Pinpoint the cell where the given text exists, returning its [X, Y] midpoint coordinate. 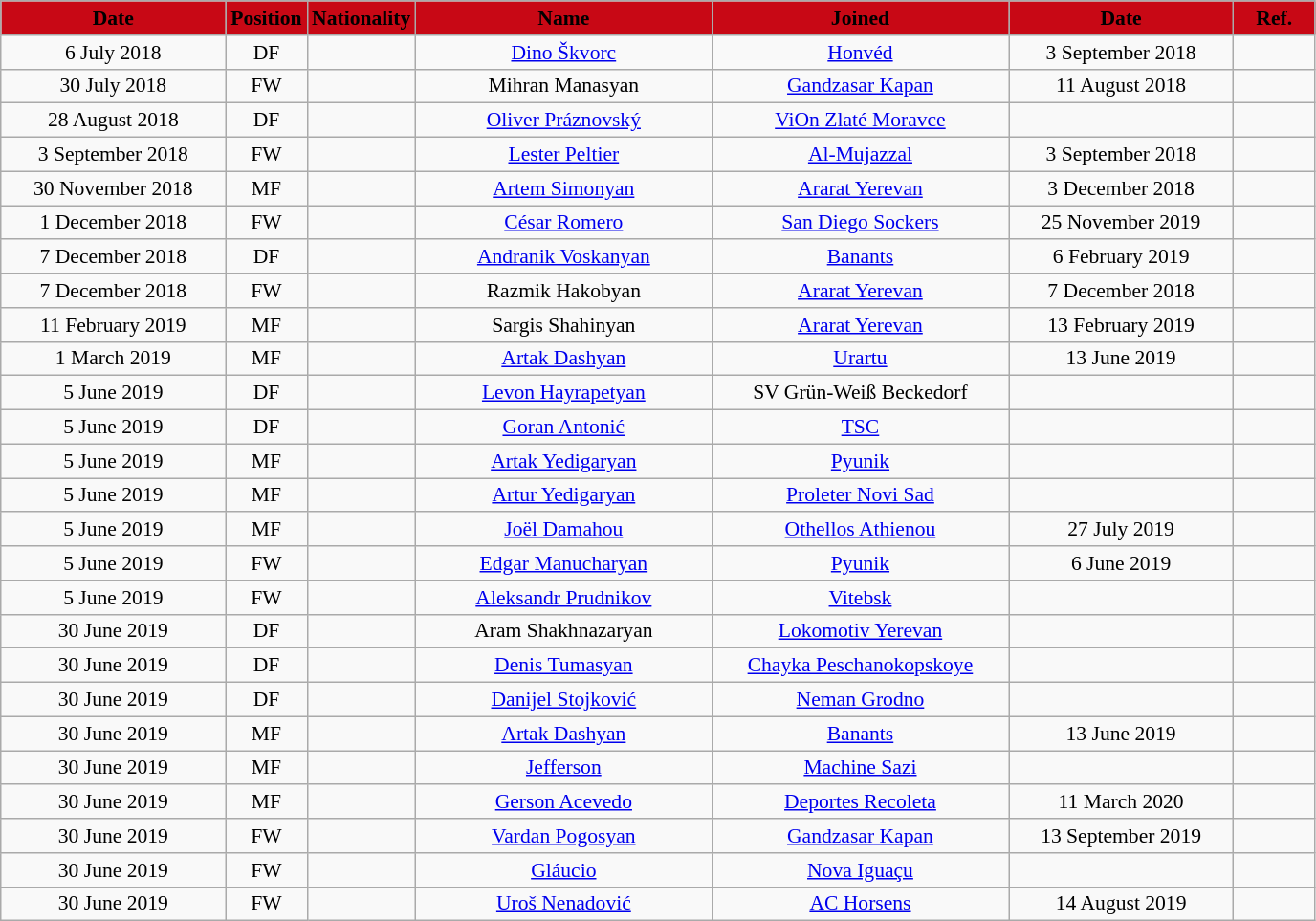
11 August 2018 [1121, 86]
Danijel Stojković [563, 700]
Position [266, 18]
Honvéd [860, 53]
Proleter Novi Sad [860, 495]
1 December 2018 [113, 223]
Othellos Athienou [860, 530]
Edgar Manucharyan [563, 563]
28 August 2018 [113, 121]
Lester Peltier [563, 155]
Levon Hayrapetyan [563, 393]
SV Grün-Weiß Beckedorf [860, 393]
Jefferson [563, 768]
Oliver Práznovský [563, 121]
Aram Shakhnazaryan [563, 631]
Artak Yedigaryan [563, 461]
6 February 2019 [1121, 257]
Joined [860, 18]
Machine Sazi [860, 768]
Artem Simonyan [563, 188]
Dino Škvorc [563, 53]
25 November 2019 [1121, 223]
Al-Mujazzal [860, 155]
13 September 2019 [1121, 836]
TSC [860, 428]
Mihran Manasyan [563, 86]
San Diego Sockers [860, 223]
Nationality [362, 18]
Urartu [860, 359]
Vardan Pogosyan [563, 836]
6 June 2019 [1121, 563]
27 July 2019 [1121, 530]
14 August 2019 [1121, 904]
Vitebsk [860, 598]
Aleksandr Prudnikov [563, 598]
13 February 2019 [1121, 325]
Sargis Shahinyan [563, 325]
ViOn Zlaté Moravce [860, 121]
Lokomotiv Yerevan [860, 631]
1 March 2019 [113, 359]
Chayka Peschanokopskoye [860, 666]
3 December 2018 [1121, 188]
Deportes Recoleta [860, 802]
Gerson Acevedo [563, 802]
Andranik Voskanyan [563, 257]
Joël Damahou [563, 530]
Razmik Hakobyan [563, 291]
Name [563, 18]
Neman Grodno [860, 700]
Uroš Nenadović [563, 904]
Artur Yedigaryan [563, 495]
6 July 2018 [113, 53]
30 November 2018 [113, 188]
11 February 2019 [113, 325]
AC Horsens [860, 904]
Denis Tumasyan [563, 666]
11 March 2020 [1121, 802]
Ref. [1274, 18]
César Romero [563, 223]
30 July 2018 [113, 86]
Gláucio [563, 870]
Nova Iguaçu [860, 870]
Goran Antonić [563, 428]
